Extract the [x, y] coordinate from the center of the cell holding the provided text.  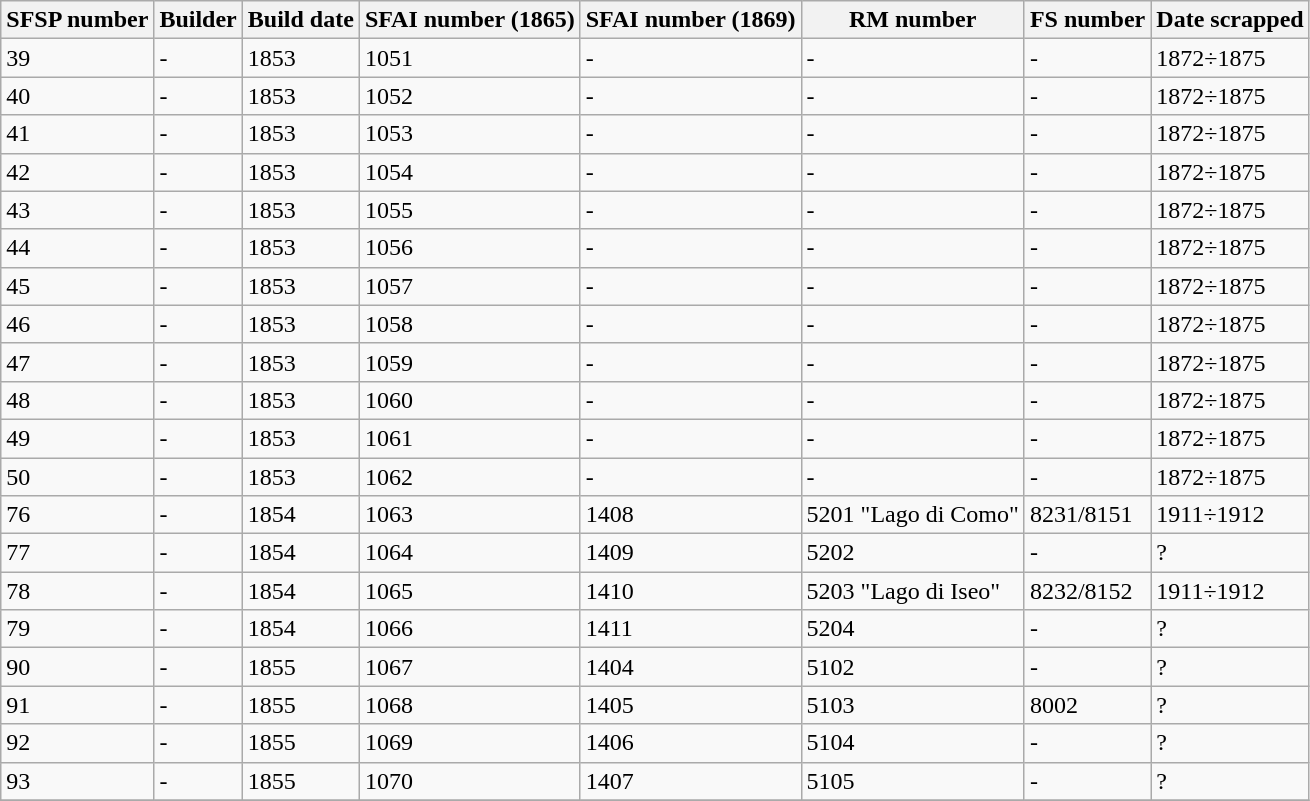
1056 [470, 248]
1411 [690, 629]
1053 [470, 134]
1409 [690, 553]
1069 [470, 743]
5201 "Lago di Como" [912, 515]
42 [78, 172]
1054 [470, 172]
Build date [300, 20]
1057 [470, 286]
1062 [470, 477]
43 [78, 210]
5203 "Lago di Iseo" [912, 591]
1070 [470, 781]
Builder [198, 20]
40 [78, 96]
1058 [470, 324]
49 [78, 438]
1405 [690, 705]
5104 [912, 743]
5102 [912, 667]
1068 [470, 705]
41 [78, 134]
5202 [912, 553]
91 [78, 705]
1051 [470, 58]
45 [78, 286]
1064 [470, 553]
47 [78, 362]
46 [78, 324]
1055 [470, 210]
8002 [1087, 705]
1061 [470, 438]
1066 [470, 629]
1059 [470, 362]
1060 [470, 400]
93 [78, 781]
44 [78, 248]
FS number [1087, 20]
Date scrapped [1230, 20]
1404 [690, 667]
RM number [912, 20]
39 [78, 58]
1065 [470, 591]
8231/8151 [1087, 515]
76 [78, 515]
5105 [912, 781]
SFAI number (1869) [690, 20]
78 [78, 591]
48 [78, 400]
77 [78, 553]
1052 [470, 96]
1410 [690, 591]
5204 [912, 629]
92 [78, 743]
1408 [690, 515]
8232/8152 [1087, 591]
79 [78, 629]
1406 [690, 743]
1407 [690, 781]
1067 [470, 667]
1063 [470, 515]
5103 [912, 705]
90 [78, 667]
SFAI number (1865) [470, 20]
50 [78, 477]
SFSP number [78, 20]
